Detect which cell encompasses the target text, then output its [x, y] center coordinate. 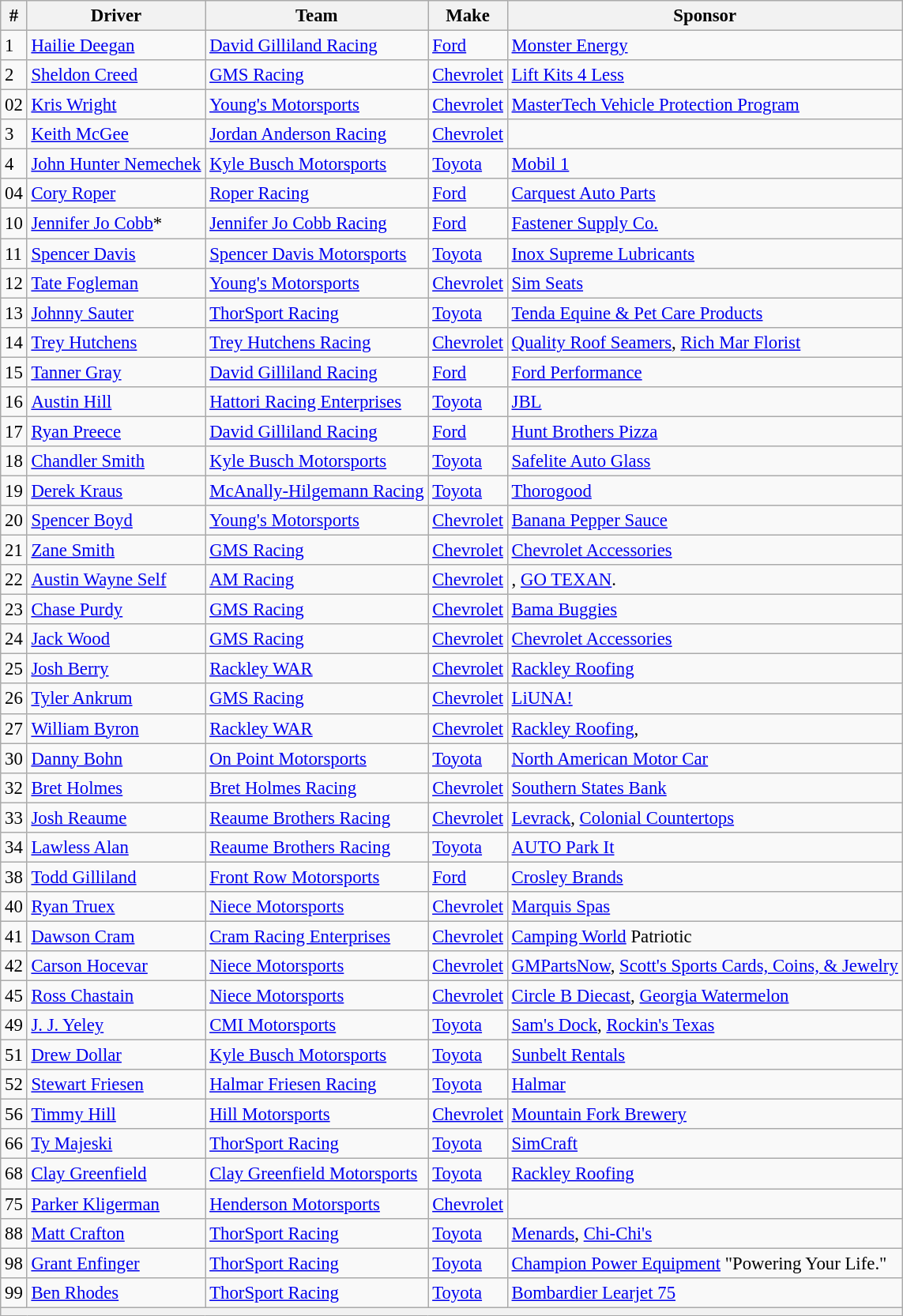
Hill Motorsports [317, 1115]
Spencer Davis Motorsports [317, 254]
Trey Hutchens Racing [317, 342]
Todd Gilliland [116, 877]
Ford Performance [705, 372]
45 [14, 996]
Roper Racing [317, 194]
15 [14, 372]
William Byron [116, 728]
68 [14, 1174]
CMI Motorsports [317, 1025]
Circle B Diecast, Georgia Watermelon [705, 996]
Lawless Alan [116, 848]
Team [317, 16]
Quality Roof Seamers, Rich Mar Florist [705, 342]
22 [14, 580]
56 [14, 1115]
Inox Supreme Lubricants [705, 254]
Cram Racing Enterprises [317, 936]
4 [14, 164]
88 [14, 1233]
38 [14, 877]
Austin Hill [116, 402]
75 [14, 1204]
Sheldon Creed [116, 75]
34 [14, 848]
Drew Dollar [116, 1055]
Johnny Sauter [116, 313]
Derek Kraus [116, 491]
16 [14, 402]
Stewart Friesen [116, 1085]
Fastener Supply Co. [705, 224]
18 [14, 461]
98 [14, 1263]
Thorogood [705, 491]
1 [14, 46]
Carson Hocevar [116, 966]
Parker Kligerman [116, 1204]
Bama Buggies [705, 610]
27 [14, 728]
51 [14, 1055]
Chase Purdy [116, 610]
Tate Fogleman [116, 283]
Ben Rhodes [116, 1292]
Josh Berry [116, 669]
Ryan Truex [116, 907]
Jack Wood [116, 639]
MasterTech Vehicle Protection Program [705, 105]
Monster Energy [705, 46]
On Point Motorsports [317, 758]
Grant Enfinger [116, 1263]
32 [14, 788]
AUTO Park It [705, 848]
Halmar Friesen Racing [317, 1085]
Make [468, 16]
26 [14, 699]
33 [14, 818]
Carquest Auto Parts [705, 194]
17 [14, 431]
Sunbelt Rentals [705, 1055]
14 [14, 342]
Mobil 1 [705, 164]
Bret Holmes [116, 788]
Danny Bohn [116, 758]
24 [14, 639]
Clay Greenfield Motorsports [317, 1174]
Spencer Boyd [116, 521]
Keith McGee [116, 134]
Kris Wright [116, 105]
3 [14, 134]
41 [14, 936]
Camping World Patriotic [705, 936]
Cory Roper [116, 194]
52 [14, 1085]
Driver [116, 16]
66 [14, 1145]
Timmy Hill [116, 1115]
30 [14, 758]
13 [14, 313]
Tyler Ankrum [116, 699]
Zane Smith [116, 551]
Josh Reaume [116, 818]
20 [14, 521]
99 [14, 1292]
Tanner Gray [116, 372]
Tenda Equine & Pet Care Products [705, 313]
04 [14, 194]
Southern States Bank [705, 788]
Sponsor [705, 16]
Halmar [705, 1085]
19 [14, 491]
GMPartsNow, Scott's Sports Cards, Coins, & Jewelry [705, 966]
Sam's Dock, Rockin's Texas [705, 1025]
John Hunter Nemechek [116, 164]
SimCraft [705, 1145]
Levrack, Colonial Countertops [705, 818]
Dawson Cram [116, 936]
McAnally-Hilgemann Racing [317, 491]
42 [14, 966]
Jennifer Jo Cobb Racing [317, 224]
Austin Wayne Self [116, 580]
Champion Power Equipment "Powering Your Life." [705, 1263]
12 [14, 283]
Matt Crafton [116, 1233]
2 [14, 75]
Sim Seats [705, 283]
Safelite Auto Glass [705, 461]
Rackley Roofing, [705, 728]
Hattori Racing Enterprises [317, 402]
, GO TEXAN. [705, 580]
Hailie Deegan [116, 46]
Ryan Preece [116, 431]
Bombardier Learjet 75 [705, 1292]
Chandler Smith [116, 461]
Front Row Motorsports [317, 877]
Ross Chastain [116, 996]
02 [14, 105]
Spencer Davis [116, 254]
North American Motor Car [705, 758]
Banana Pepper Sauce [705, 521]
LiUNA! [705, 699]
Crosley Brands [705, 877]
Jennifer Jo Cobb* [116, 224]
Hunt Brothers Pizza [705, 431]
Mountain Fork Brewery [705, 1115]
Jordan Anderson Racing [317, 134]
23 [14, 610]
10 [14, 224]
11 [14, 254]
Marquis Spas [705, 907]
40 [14, 907]
# [14, 16]
AM Racing [317, 580]
49 [14, 1025]
J. J. Yeley [116, 1025]
Bret Holmes Racing [317, 788]
Trey Hutchens [116, 342]
Menards, Chi-Chi's [705, 1233]
21 [14, 551]
JBL [705, 402]
Henderson Motorsports [317, 1204]
Ty Majeski [116, 1145]
25 [14, 669]
Lift Kits 4 Less [705, 75]
Clay Greenfield [116, 1174]
